Pinpoint the cell where the given text exists, returning its (X, Y) midpoint coordinate. 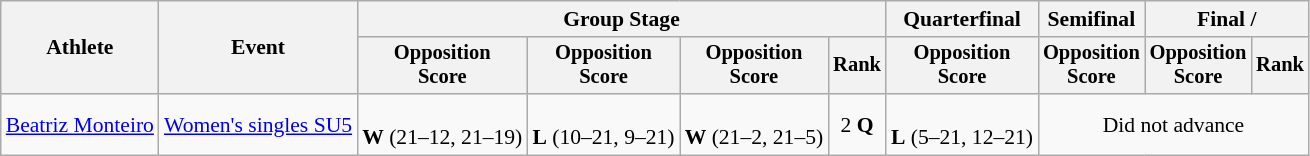
Final / (1227, 19)
Quarterfinal (962, 19)
L (5–21, 12–21) (962, 124)
Event (258, 48)
Athlete (80, 48)
L (10–21, 9–21) (603, 124)
Semifinal (1092, 19)
Beatriz Monteiro (80, 124)
Group Stage (622, 19)
Did not advance (1174, 124)
W (21–12, 21–19) (442, 124)
W (21–2, 21–5) (754, 124)
2 Q (857, 124)
Women's singles SU5 (258, 124)
